Scan for the cell matching the given text and deliver its [x, y] coordinate at center. 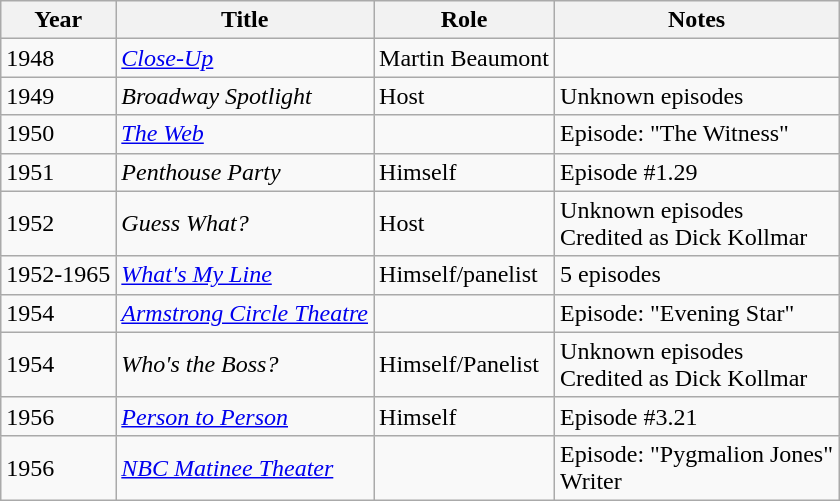
Episode: "The Witness" [697, 134]
Title [245, 20]
1952 [58, 224]
Episode #3.21 [697, 416]
1950 [58, 134]
1949 [58, 96]
Person to Person [245, 416]
Broadway Spotlight [245, 96]
5 episodes [697, 275]
Close-Up [245, 58]
Martin Beaumont [464, 58]
Guess What? [245, 224]
Episode: "Pygmalion Jones"Writer [697, 468]
Unknown episodes [697, 96]
Himself/panelist [464, 275]
1952-1965 [58, 275]
1948 [58, 58]
Himself/Panelist [464, 364]
What's My Line [245, 275]
Who's the Boss? [245, 364]
Episode: "Evening Star" [697, 313]
Armstrong Circle Theatre [245, 313]
Year [58, 20]
Role [464, 20]
The Web [245, 134]
Episode #1.29 [697, 172]
1951 [58, 172]
Notes [697, 20]
NBC Matinee Theater [245, 468]
Penthouse Party [245, 172]
